From the cell containing the given text, extract its center point as [X, Y] coordinate. 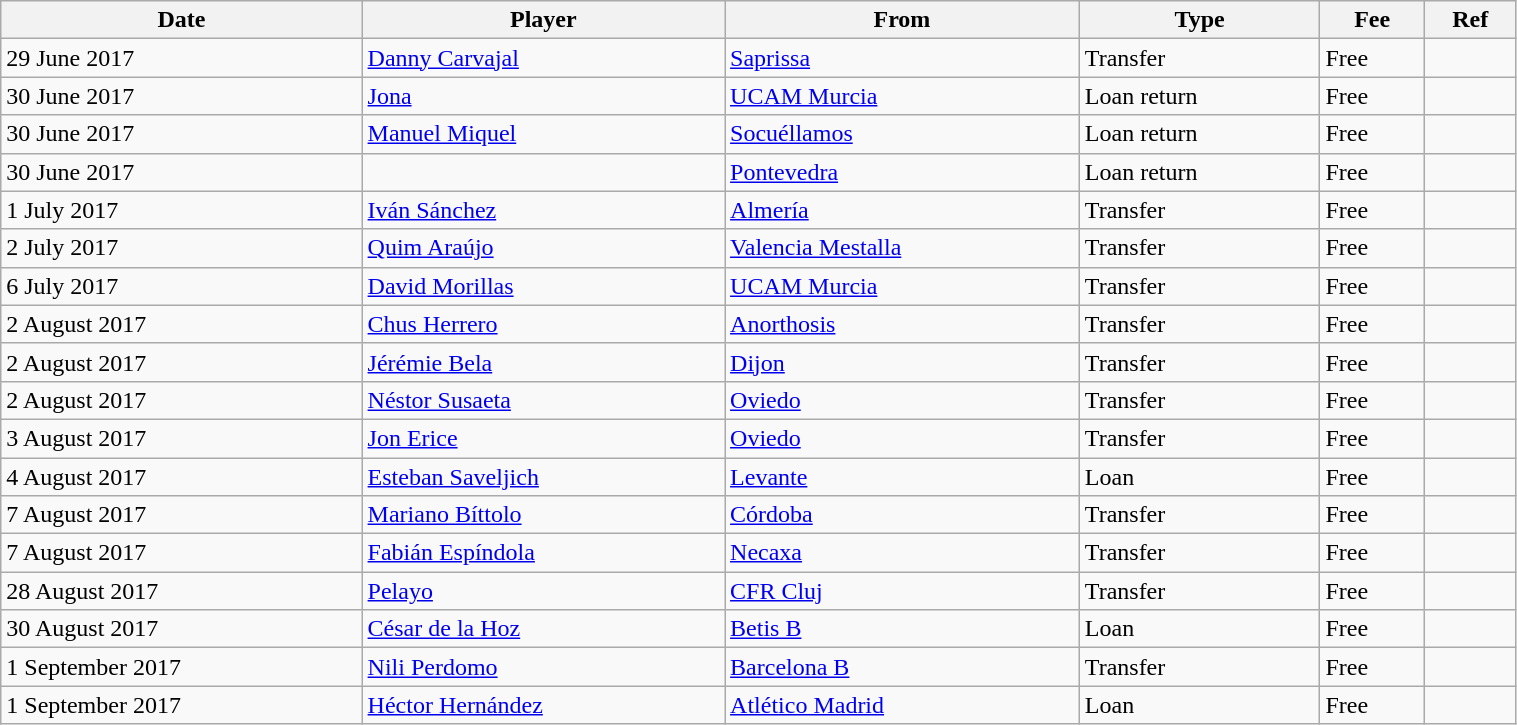
30 August 2017 [182, 629]
Dijon [902, 362]
Quim Araújo [543, 248]
6 July 2017 [182, 286]
Anorthosis [902, 324]
4 August 2017 [182, 477]
Fabián Espíndola [543, 553]
Betis B [902, 629]
Levante [902, 477]
2 July 2017 [182, 248]
Date [182, 20]
Jona [543, 96]
Córdoba [902, 515]
28 August 2017 [182, 591]
Pontevedra [902, 172]
3 August 2017 [182, 438]
Ref [1470, 20]
Atlético Madrid [902, 705]
From [902, 20]
Valencia Mestalla [902, 248]
Socuéllamos [902, 134]
Esteban Saveljich [543, 477]
1 July 2017 [182, 210]
Danny Carvajal [543, 58]
Fee [1372, 20]
CFR Cluj [902, 591]
Iván Sánchez [543, 210]
Nili Perdomo [543, 667]
David Morillas [543, 286]
29 June 2017 [182, 58]
Type [1200, 20]
Saprissa [902, 58]
César de la Hoz [543, 629]
Jérémie Bela [543, 362]
Almería [902, 210]
Chus Herrero [543, 324]
Necaxa [902, 553]
Mariano Bíttolo [543, 515]
Player [543, 20]
Manuel Miquel [543, 134]
Jon Erice [543, 438]
Barcelona B [902, 667]
Pelayo [543, 591]
Héctor Hernández [543, 705]
Néstor Susaeta [543, 400]
